Output the [X, Y] coordinate of the center of the cell containing the given text.  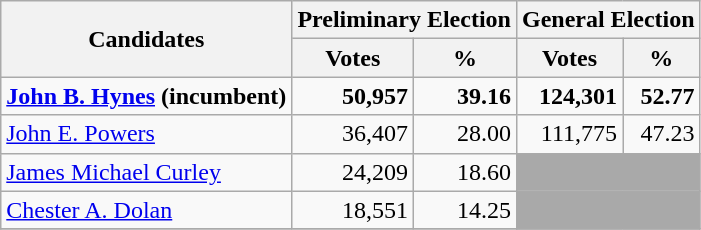
50,957 [353, 96]
36,407 [353, 134]
Preliminary Election [404, 20]
James Michael Curley [146, 172]
39.16 [466, 96]
24,209 [353, 172]
General Election [608, 20]
18,551 [353, 210]
47.23 [662, 134]
111,775 [569, 134]
Candidates [146, 39]
Chester A. Dolan [146, 210]
28.00 [466, 134]
John B. Hynes (incumbent) [146, 96]
14.25 [466, 210]
52.77 [662, 96]
18.60 [466, 172]
124,301 [569, 96]
John E. Powers [146, 134]
